Detect which cell encompasses the target text, then output its [X, Y] center coordinate. 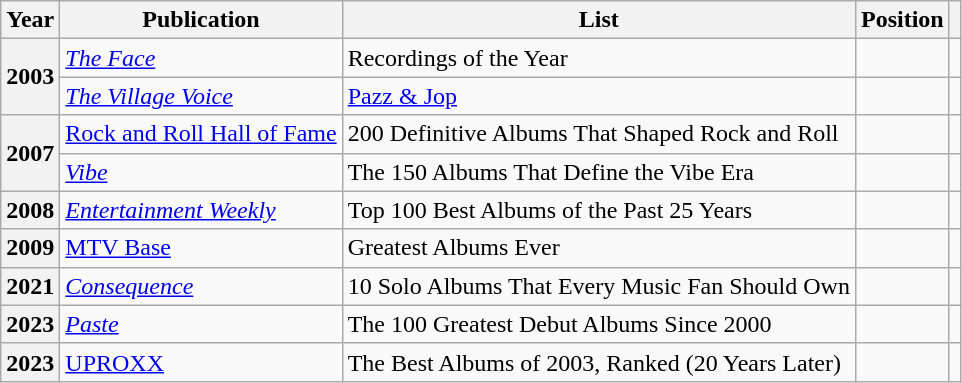
The 150 Albums That Define the Vibe Era [598, 172]
Year [30, 20]
The Village Voice [201, 96]
Paste [201, 324]
Greatest Albums Ever [598, 248]
10 Solo Albums That Every Music Fan Should Own [598, 286]
2009 [30, 248]
Pazz & Jop [598, 96]
Top 100 Best Albums of the Past 25 Years [598, 210]
The 100 Greatest Debut Albums Since 2000 [598, 324]
Rock and Roll Hall of Fame [201, 134]
Recordings of the Year [598, 58]
Consequence [201, 286]
Vibe [201, 172]
List [598, 20]
2007 [30, 153]
MTV Base [201, 248]
The Face [201, 58]
Position [902, 20]
200 Definitive Albums That Shaped Rock and Roll [598, 134]
2003 [30, 77]
UPROXX [201, 362]
The Best Albums of 2003, Ranked (20 Years Later) [598, 362]
2008 [30, 210]
Publication [201, 20]
Entertainment Weekly [201, 210]
2021 [30, 286]
